Return (X, Y) of the center of cell containing provided text 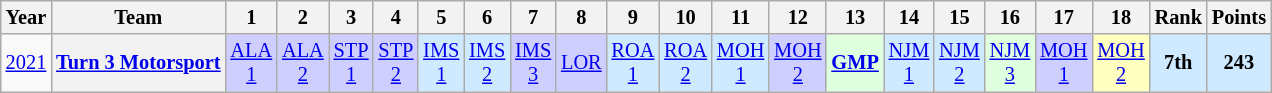
ALA1 (251, 63)
2 (303, 17)
18 (1120, 17)
LOR (581, 63)
1 (251, 17)
ALA2 (303, 63)
3 (352, 17)
ROA1 (634, 63)
ROA2 (686, 63)
NJM2 (959, 63)
2021 (26, 63)
6 (487, 17)
11 (740, 17)
GMP (854, 63)
Year (26, 17)
10 (686, 17)
17 (1064, 17)
STP2 (396, 63)
15 (959, 17)
STP1 (352, 63)
7 (533, 17)
5 (441, 17)
8 (581, 17)
243 (1239, 63)
IMS1 (441, 63)
NJM3 (1010, 63)
13 (854, 17)
Rank (1178, 17)
IMS3 (533, 63)
IMS2 (487, 63)
14 (909, 17)
9 (634, 17)
4 (396, 17)
Turn 3 Motorsport (138, 63)
12 (798, 17)
7th (1178, 63)
Team (138, 17)
16 (1010, 17)
Points (1239, 17)
NJM1 (909, 63)
